Detect which cell encompasses the target text, then output its [X, Y] center coordinate. 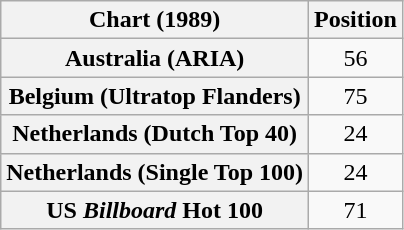
Chart (1989) [155, 20]
71 [356, 210]
75 [356, 96]
Australia (ARIA) [155, 58]
Netherlands (Single Top 100) [155, 172]
56 [356, 58]
US Billboard Hot 100 [155, 210]
Netherlands (Dutch Top 40) [155, 134]
Position [356, 20]
Belgium (Ultratop Flanders) [155, 96]
